Output the [X, Y] coordinate of the center of the cell containing the given text.  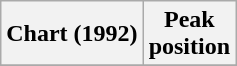
Peakposition [189, 34]
Chart (1992) [72, 34]
